Detect which cell encompasses the target text, then output its [x, y] center coordinate. 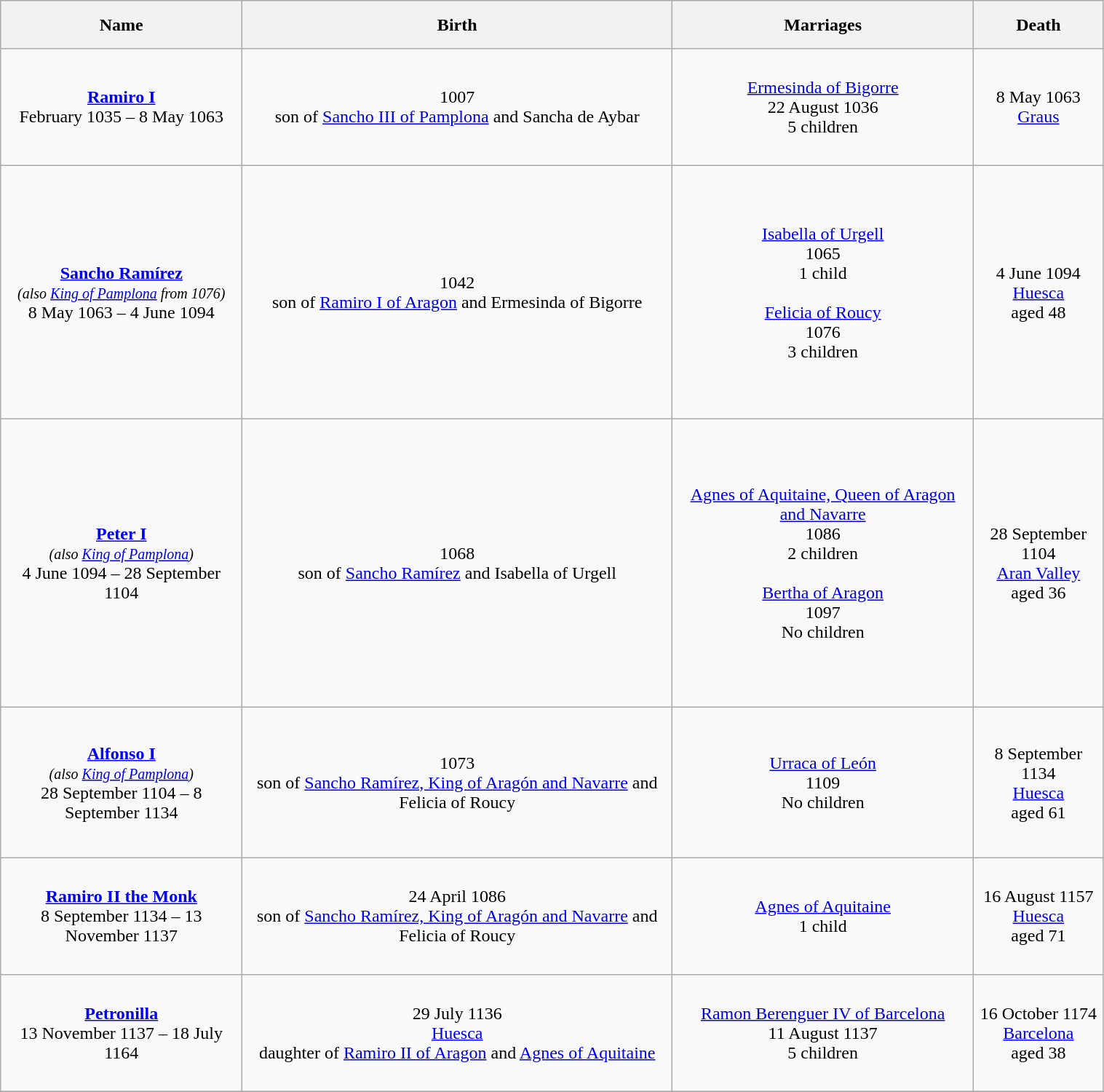
16 August 1157Huescaaged 71 [1039, 917]
8 September 1134Huescaaged 61 [1039, 782]
Isabella of Urgell10651 childFelicia of Roucy10763 children [823, 292]
Agnes of Aquitaine1 child [823, 917]
1042son of Ramiro I of Aragon and Ermesinda of Bigorre [457, 292]
8 May 1063Graus [1039, 107]
1007son of Sancho III of Pamplona and Sancha de Aybar [457, 107]
Ramiro IFebruary 1035 – 8 May 1063 [122, 107]
28 September 1104Aran Valleyaged 36 [1039, 563]
Ramon Berenguer IV of Barcelona11 August 11375 children [823, 1033]
4 June 1094Huescaaged 48 [1039, 292]
Death [1039, 25]
Ermesinda of Bigorre22 August 10365 children [823, 107]
16 October 1174Barcelonaaged 38 [1039, 1033]
1073son of Sancho Ramírez, King of Aragón and Navarre and Felicia of Roucy [457, 782]
Agnes of Aquitaine, Queen of Aragon and Navarre10862 childrenBertha of Aragon1097No children [823, 563]
1068son of Sancho Ramírez and Isabella of Urgell [457, 563]
24 April 1086son of Sancho Ramírez, King of Aragón and Navarre and Felicia of Roucy [457, 917]
Peter I(also King of Pamplona) 4 June 1094 – 28 September 1104 [122, 563]
Name [122, 25]
Urraca of León1109No children [823, 782]
Alfonso I(also King of Pamplona) 28 September 1104 – 8 September 1134 [122, 782]
Birth [457, 25]
29 July 1136Huescadaughter of Ramiro II of Aragon and Agnes of Aquitaine [457, 1033]
Sancho Ramírez(also King of Pamplona from 1076) 8 May 1063 – 4 June 1094 [122, 292]
Marriages [823, 25]
Petronilla13 November 1137 – 18 July 1164 [122, 1033]
Ramiro II the Monk8 September 1134 – 13 November 1137 [122, 917]
